Provide the (x, y) coordinate of the cell's center where the given text is located.  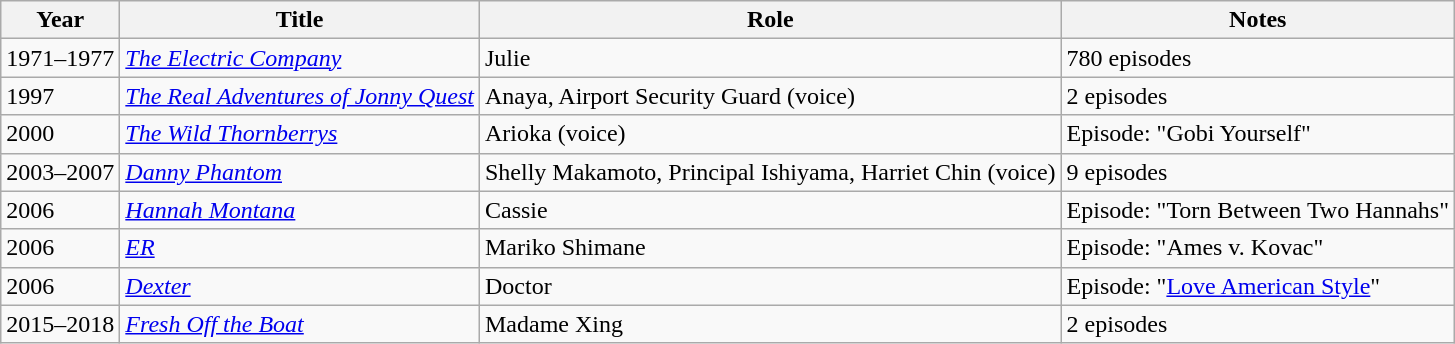
Anaya, Airport Security Guard (voice) (770, 96)
2003–2007 (60, 172)
Cassie (770, 210)
Notes (1258, 20)
Danny Phantom (300, 172)
Dexter (300, 286)
The Electric Company (300, 58)
Hannah Montana (300, 210)
Fresh Off the Boat (300, 324)
Episode: "Ames v. Kovac" (1258, 248)
Episode: "Gobi Yourself" (1258, 134)
Episode: "Love American Style" (1258, 286)
2015–2018 (60, 324)
Arioka (voice) (770, 134)
Role (770, 20)
Title (300, 20)
780 episodes (1258, 58)
Shelly Makamoto, Principal Ishiyama, Harriet Chin (voice) (770, 172)
Episode: "Torn Between Two Hannahs" (1258, 210)
The Wild Thornberrys (300, 134)
Madame Xing (770, 324)
Doctor (770, 286)
ER (300, 248)
Year (60, 20)
2000 (60, 134)
Mariko Shimane (770, 248)
1997 (60, 96)
Julie (770, 58)
The Real Adventures of Jonny Quest (300, 96)
9 episodes (1258, 172)
1971–1977 (60, 58)
